Output the [X, Y] coordinate of the center of the cell containing the given text.  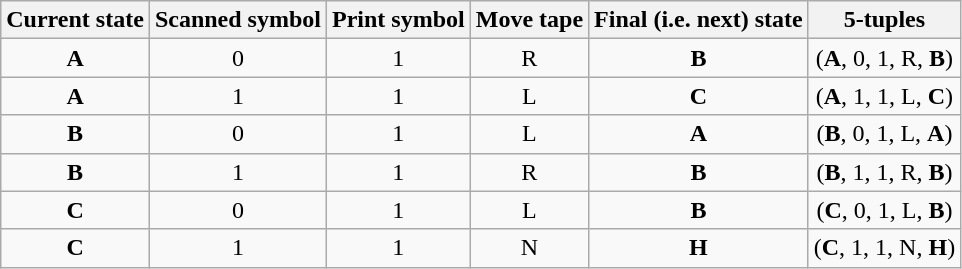
N [529, 248]
Print symbol [398, 20]
H [699, 248]
5-tuples [884, 20]
Current state [76, 20]
Scanned symbol [238, 20]
(C, 1, 1, N, H) [884, 248]
Move tape [529, 20]
(B, 0, 1, L, A) [884, 134]
(A, 0, 1, R, B) [884, 58]
(A, 1, 1, L, C) [884, 96]
(C, 0, 1, L, B) [884, 210]
(B, 1, 1, R, B) [884, 172]
Final (i.e. next) state [699, 20]
